From the cell containing the given text, extract its center point as [X, Y] coordinate. 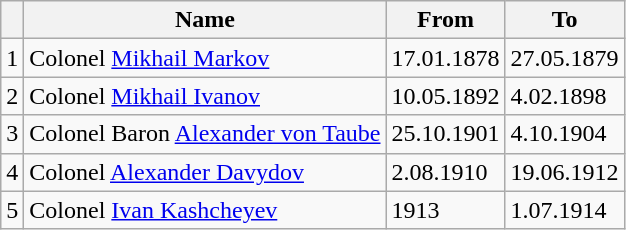
Colonel Alexander Davydov [205, 172]
4 [12, 172]
2.08.1910 [446, 172]
To [564, 20]
5 [12, 210]
4.02.1898 [564, 96]
10.05.1892 [446, 96]
1.07.1914 [564, 210]
Name [205, 20]
27.05.1879 [564, 58]
Colonel Baron Alexander von Taube [205, 134]
1 [12, 58]
17.01.1878 [446, 58]
From [446, 20]
3 [12, 134]
1913 [446, 210]
Colonel Ivan Kashcheyev [205, 210]
2 [12, 96]
4.10.1904 [564, 134]
Colonel Mikhail Markov [205, 58]
Colonel Mikhail Ivanov [205, 96]
25.10.1901 [446, 134]
19.06.1912 [564, 172]
